Output the (x, y) coordinate of the center of the cell containing the given text.  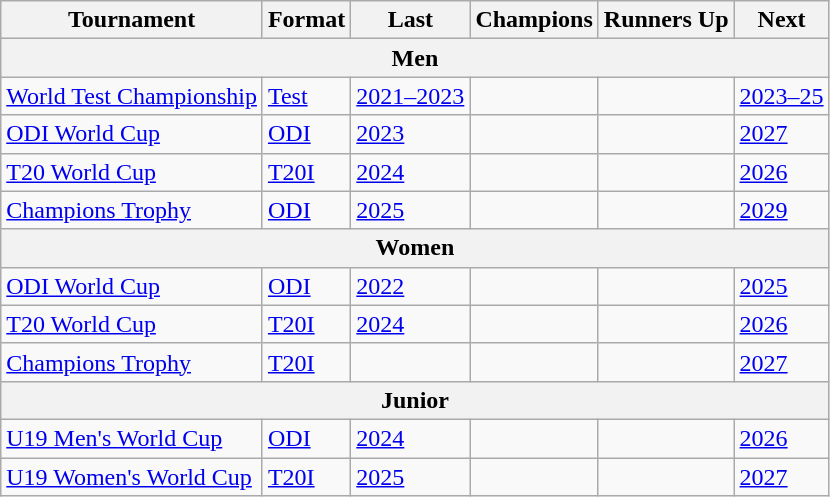
Men (415, 58)
Last (410, 20)
2023–25 (782, 96)
U19 Women's World Cup (132, 477)
Junior (415, 400)
2022 (410, 286)
Test (306, 96)
Runners Up (666, 20)
Champions (534, 20)
Tournament (132, 20)
Next (782, 20)
2029 (782, 210)
2023 (410, 134)
Format (306, 20)
World Test Championship (132, 96)
U19 Men's World Cup (132, 438)
2021–2023 (410, 96)
Women (415, 248)
